Return (X, Y) of the center of cell containing provided text 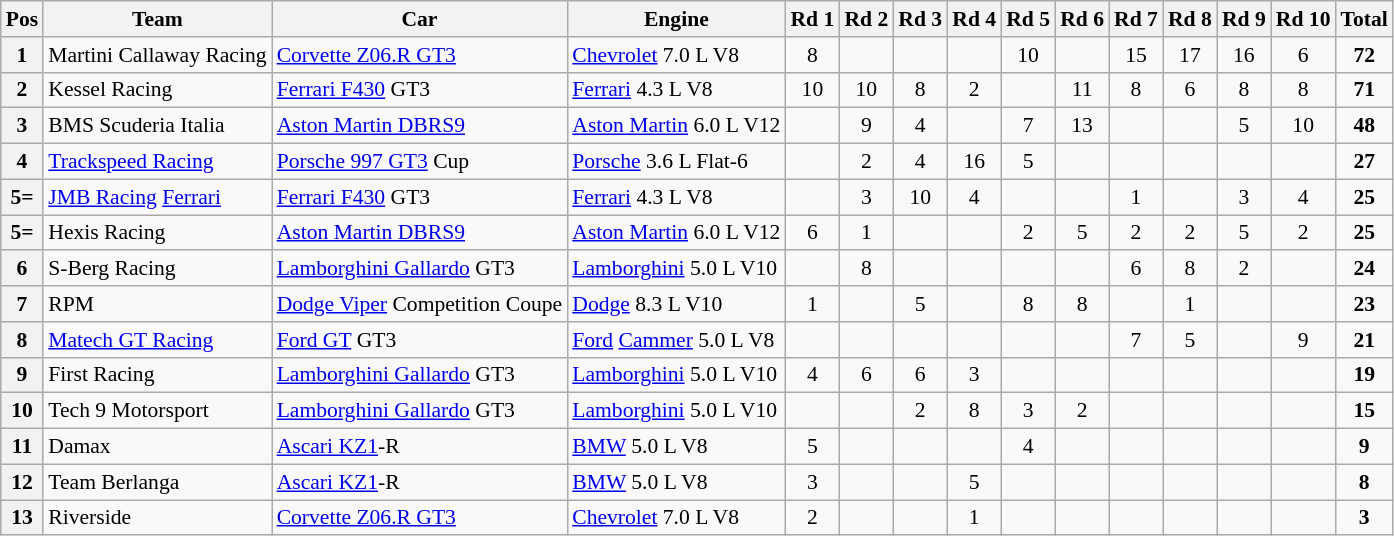
RPM (157, 304)
Dodge 8.3 L V10 (676, 304)
Damax (157, 447)
Rd 1 (812, 19)
48 (1364, 126)
71 (1364, 90)
Team Berlanga (157, 482)
23 (1364, 304)
17 (1190, 55)
19 (1364, 375)
27 (1364, 162)
Rd 2 (866, 19)
Hexis Racing (157, 233)
Rd 10 (1304, 19)
Rd 5 (1028, 19)
Trackspeed Racing (157, 162)
Rd 6 (1082, 19)
Martini Callaway Racing (157, 55)
Rd 9 (1244, 19)
Ford Cammer 5.0 L V8 (676, 340)
Dodge Viper Competition Coupe (420, 304)
Ford GT GT3 (420, 340)
JMB Racing Ferrari (157, 197)
S-Berg Racing (157, 269)
Porsche 997 GT3 Cup (420, 162)
21 (1364, 340)
BMS Scuderia Italia (157, 126)
Engine (676, 19)
Car (420, 19)
Total (1364, 19)
Porsche 3.6 L Flat-6 (676, 162)
Tech 9 Motorsport (157, 411)
Rd 3 (920, 19)
Kessel Racing (157, 90)
Pos (22, 19)
Riverside (157, 518)
Rd 7 (1136, 19)
Rd 8 (1190, 19)
72 (1364, 55)
12 (22, 482)
Team (157, 19)
Matech GT Racing (157, 340)
24 (1364, 269)
First Racing (157, 375)
Rd 4 (974, 19)
